Pinpoint the cell where the given text exists, returning its (x, y) midpoint coordinate. 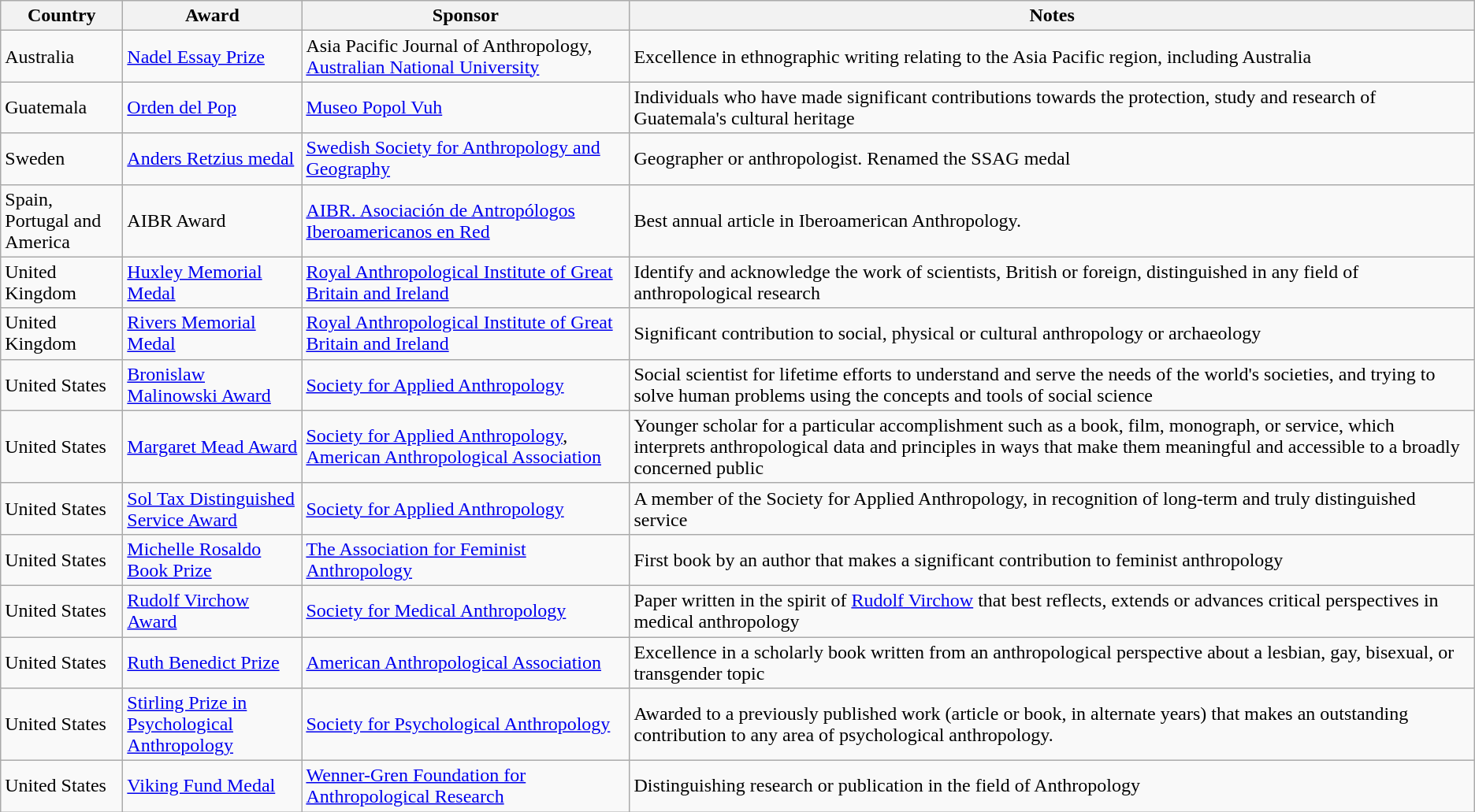
Anders Retzius medal (213, 159)
A member of the Society for Applied Anthropology, in recognition of long-term and truly distinguished service (1052, 509)
Society for Medical Anthropology (466, 611)
Society for Psychological Anthropology (466, 725)
Rudolf Virchow Award (213, 611)
Best annual article in Iberoamerican Anthropology. (1052, 221)
Bronislaw Malinowski Award (213, 384)
Orden del Pop (213, 107)
Sponsor (466, 16)
Society for Applied Anthropology, American Anthropological Association (466, 447)
Australia (61, 57)
Identify and acknowledge the work of scientists, British or foreign, distinguished in any field of anthropological research (1052, 282)
Rivers Memorial Medal (213, 334)
Paper written in the spirit of Rudolf Virchow that best reflects, extends or advances critical perspectives in medical anthropology (1052, 611)
Michelle Rosaldo Book Prize (213, 559)
American Anthropological Association (466, 662)
Significant contribution to social, physical or cultural anthropology or archaeology (1052, 334)
Ruth Benedict Prize (213, 662)
Geographer or anthropologist. Renamed the SSAG medal (1052, 159)
AIBR Award (213, 221)
Excellence in ethnographic writing relating to the Asia Pacific region, including Australia (1052, 57)
Nadel Essay Prize (213, 57)
Huxley Memorial Medal (213, 282)
Viking Fund Medal (213, 786)
First book by an author that makes a significant contribution to feminist anthropology (1052, 559)
Stirling Prize in Psychological Anthropology (213, 725)
Sweden (61, 159)
Notes (1052, 16)
Museo Popol Vuh (466, 107)
Sol Tax Distinguished Service Award (213, 509)
Country (61, 16)
Asia Pacific Journal of Anthropology, Australian National University (466, 57)
Wenner-Gren Foundation for Anthropological Research (466, 786)
Swedish Society for Anthropology and Geography (466, 159)
The Association for Feminist Anthropology (466, 559)
Guatemala (61, 107)
Award (213, 16)
Excellence in a scholarly book written from an anthropological perspective about a lesbian, gay, bisexual, or transgender topic (1052, 662)
AIBR. Asociación de Antropólogos Iberoamericanos en Red (466, 221)
Individuals who have made significant contributions towards the protection, study and research of Guatemala's cultural heritage (1052, 107)
Distinguishing research or publication in the field of Anthropology (1052, 786)
Margaret Mead Award (213, 447)
Spain, Portugal and America (61, 221)
